Provide the [X, Y] coordinate of the cell's center where the given text is located.  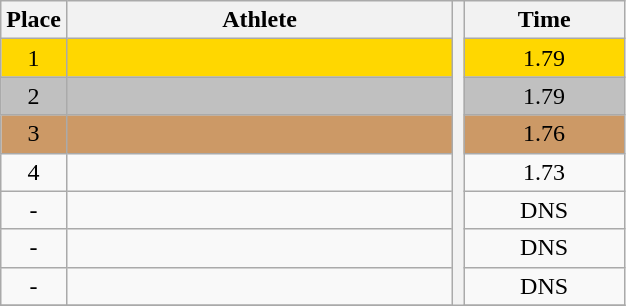
4 [34, 172]
Athlete [259, 20]
Place [34, 20]
1.76 [544, 134]
2 [34, 96]
1.73 [544, 172]
1 [34, 58]
3 [34, 134]
Time [544, 20]
